Provide the [X, Y] coordinate of the cell's center where the given text is located.  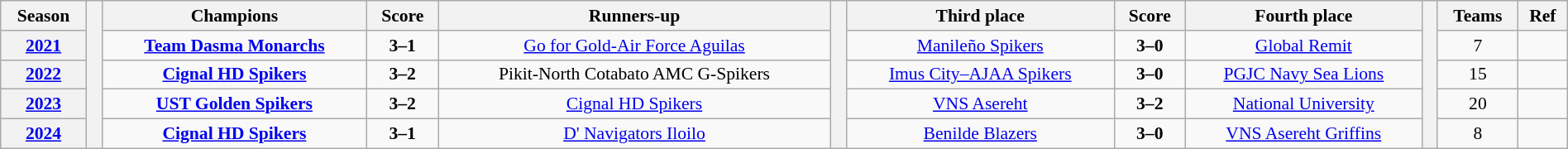
2021 [43, 46]
7 [1477, 46]
Teams [1477, 16]
Benilde Blazers [980, 134]
Manileño Spikers [980, 46]
UST Golden Spikers [235, 104]
Global Remit [1303, 46]
VNS Asereht [980, 104]
D' Navigators Iloilo [635, 134]
Pikit-North Cotabato AMC G-Spikers [635, 74]
National University [1303, 104]
Champions [235, 16]
Ref [1543, 16]
15 [1477, 74]
2022 [43, 74]
20 [1477, 104]
VNS Asereht Griffins [1303, 134]
Fourth place [1303, 16]
8 [1477, 134]
PGJC Navy Sea Lions [1303, 74]
2023 [43, 104]
Season [43, 16]
Imus City–AJAA Spikers [980, 74]
Team Dasma Monarchs [235, 46]
Runners-up [635, 16]
2024 [43, 134]
Go for Gold-Air Force Aguilas [635, 46]
Third place [980, 16]
